For the text-containing cell, return its midpoint in (X, Y) coordinate format. 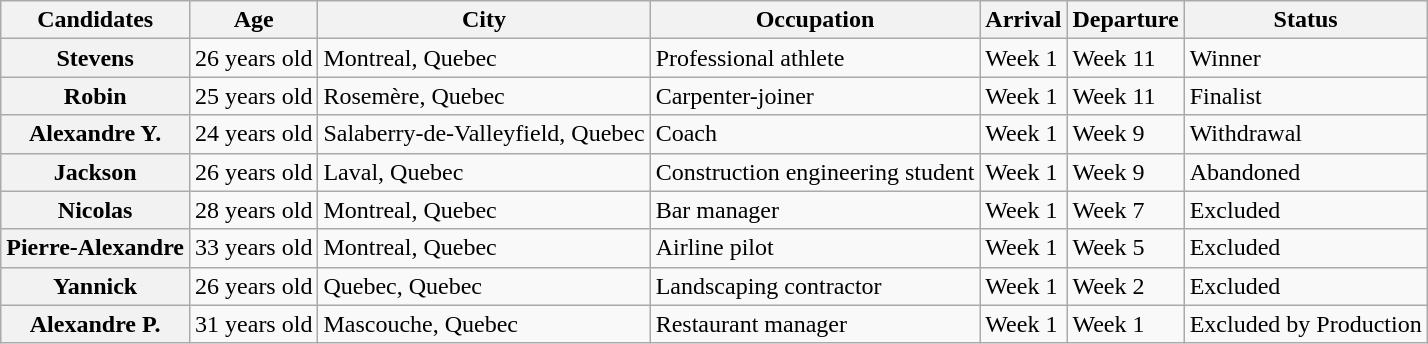
Arrival (1024, 20)
Bar manager (815, 210)
Departure (1126, 20)
Excluded by Production (1306, 324)
Carpenter-joiner (815, 96)
Coach (815, 134)
31 years old (254, 324)
Airline pilot (815, 248)
Finalist (1306, 96)
Laval, Quebec (484, 172)
Alexandre Y. (96, 134)
City (484, 20)
Mascouche, Quebec (484, 324)
Landscaping contractor (815, 286)
Week 5 (1126, 248)
Quebec, Quebec (484, 286)
Abandoned (1306, 172)
Salaberry-de-Valleyfield, Quebec (484, 134)
Occupation (815, 20)
28 years old (254, 210)
Candidates (96, 20)
Week 7 (1126, 210)
Robin (96, 96)
Withdrawal (1306, 134)
24 years old (254, 134)
Restaurant manager (815, 324)
Status (1306, 20)
Alexandre P. (96, 324)
Pierre-Alexandre (96, 248)
Rosemère, Quebec (484, 96)
Week 2 (1126, 286)
Stevens (96, 58)
33 years old (254, 248)
Professional athlete (815, 58)
Jackson (96, 172)
Age (254, 20)
Construction engineering student (815, 172)
25 years old (254, 96)
Yannick (96, 286)
Nicolas (96, 210)
Winner (1306, 58)
